Identify which cell holds the provided text, then report its [X, Y] central coordinate. 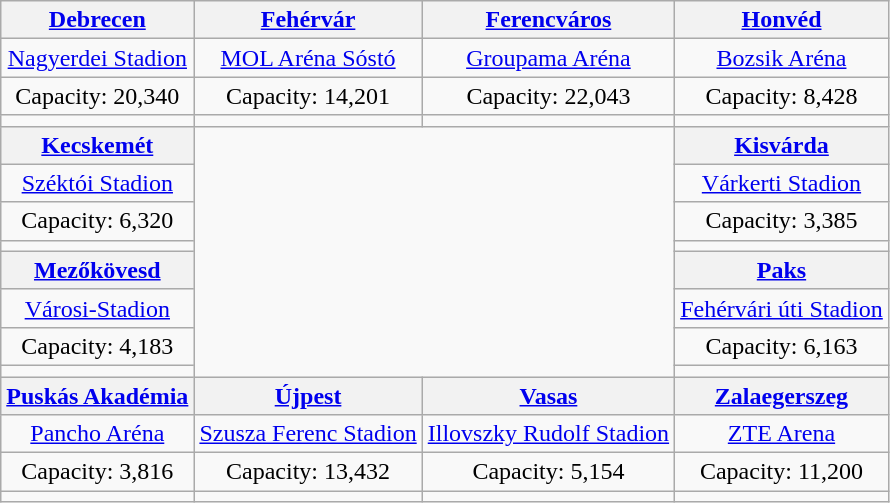
Kecskemét [98, 145]
Capacity: 6,163 [782, 346]
Capacity: 13,432 [308, 472]
Újpest [308, 395]
Bozsik Aréna [782, 58]
Groupama Aréna [548, 58]
Szusza Ferenc Stadion [308, 434]
ZTE Arena [782, 434]
Capacity: 3,385 [782, 221]
Illovszky Rudolf Stadion [548, 434]
Capacity: 3,816 [98, 472]
Capacity: 4,183 [98, 346]
Capacity: 5,154 [548, 472]
Széktói Stadion [98, 183]
Pancho Aréna [98, 434]
Capacity: 22,043 [548, 96]
Capacity: 8,428 [782, 96]
Zalaegerszeg [782, 395]
Capacity: 20,340 [98, 96]
Fehérvári úti Stadion [782, 308]
Capacity: 6,320 [98, 221]
MOL Aréna Sóstó [308, 58]
Vasas [548, 395]
Mezőkövesd [98, 270]
Capacity: 14,201 [308, 96]
Várkerti Stadion [782, 183]
Fehérvár [308, 20]
Debrecen [98, 20]
Városi-Stadion [98, 308]
Nagyerdei Stadion [98, 58]
Puskás Akadémia [98, 395]
Kisvárda [782, 145]
Ferencváros [548, 20]
Honvéd [782, 20]
Paks [782, 270]
Capacity: 11,200 [782, 472]
